Output the [x, y] coordinate of the center of the cell containing the given text.  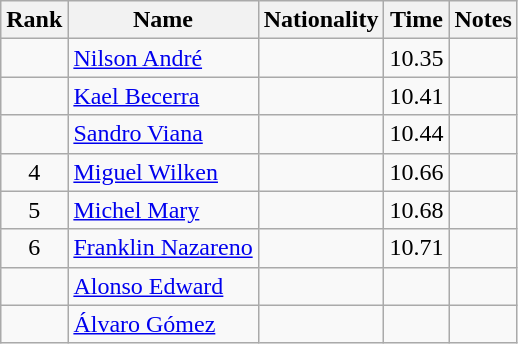
Nilson André [163, 58]
10.35 [416, 58]
Franklin Nazareno [163, 248]
Álvaro Gómez [163, 324]
Alonso Edward [163, 286]
10.41 [416, 96]
Notes [483, 20]
Name [163, 20]
10.66 [416, 172]
Nationality [321, 20]
5 [34, 210]
Miguel Wilken [163, 172]
Time [416, 20]
10.71 [416, 248]
4 [34, 172]
Kael Becerra [163, 96]
10.68 [416, 210]
Rank [34, 20]
6 [34, 248]
Sandro Viana [163, 134]
10.44 [416, 134]
Michel Mary [163, 210]
